Detect which cell encompasses the target text, then output its [x, y] center coordinate. 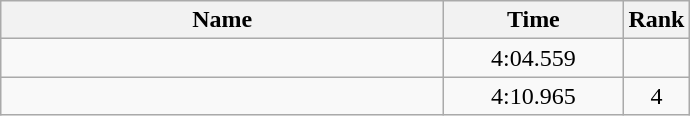
4 [656, 96]
4:10.965 [534, 96]
Rank [656, 20]
Name [222, 20]
Time [534, 20]
4:04.559 [534, 58]
